Detect which cell encompasses the target text, then output its [X, Y] center coordinate. 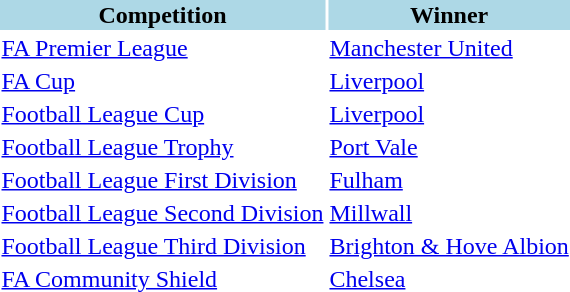
FA Cup [162, 81]
Port Vale [449, 147]
Winner [449, 15]
Manchester United [449, 48]
Football League Cup [162, 114]
Competition [162, 15]
Football League Trophy [162, 147]
Football League Third Division [162, 246]
Football League First Division [162, 180]
Fulham [449, 180]
Football League Second Division [162, 213]
Millwall [449, 213]
Brighton & Hove Albion [449, 246]
FA Premier League [162, 48]
